Determine the (x, y) coordinate at the center of the cell enclosing the given text.  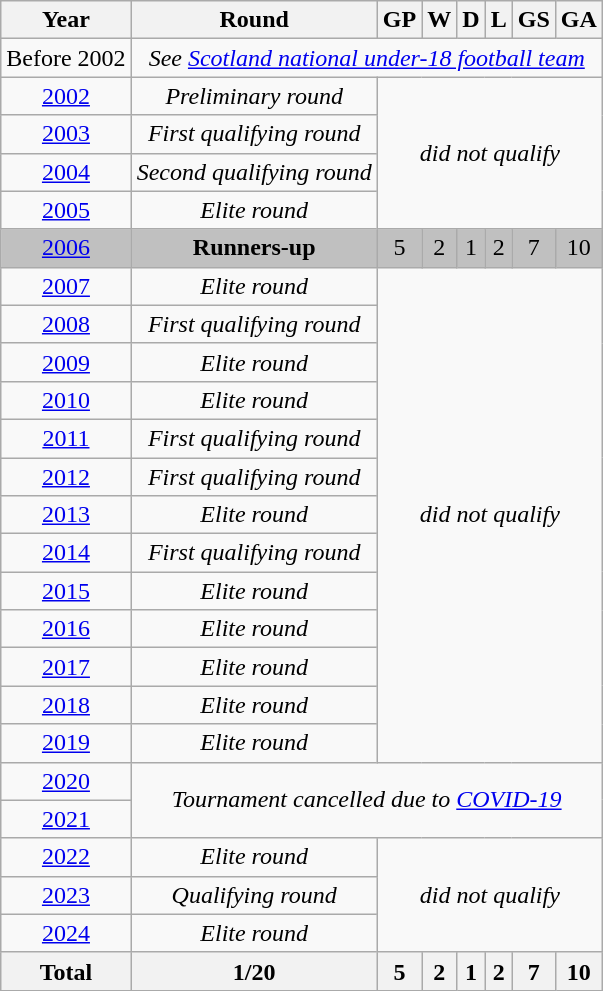
2004 (66, 172)
2020 (66, 781)
Runners-up (254, 248)
Year (66, 20)
2002 (66, 96)
Preliminary round (254, 96)
2006 (66, 248)
Tournament cancelled due to COVID-19 (366, 800)
See Scotland national under-18 football team (366, 58)
W (440, 20)
Before 2002 (66, 58)
2012 (66, 477)
Total (66, 971)
2007 (66, 286)
D (471, 20)
2017 (66, 667)
2003 (66, 134)
L (498, 20)
1/20 (254, 971)
Second qualifying round (254, 172)
Qualifying round (254, 895)
2005 (66, 210)
2016 (66, 629)
2011 (66, 438)
2010 (66, 400)
2015 (66, 591)
2018 (66, 705)
2023 (66, 895)
2008 (66, 324)
2024 (66, 933)
GP (399, 20)
2009 (66, 362)
2014 (66, 553)
Round (254, 20)
GA (578, 20)
2022 (66, 857)
2021 (66, 819)
2019 (66, 743)
GS (534, 20)
2013 (66, 515)
